Pinpoint the cell where the given text exists, returning its [x, y] midpoint coordinate. 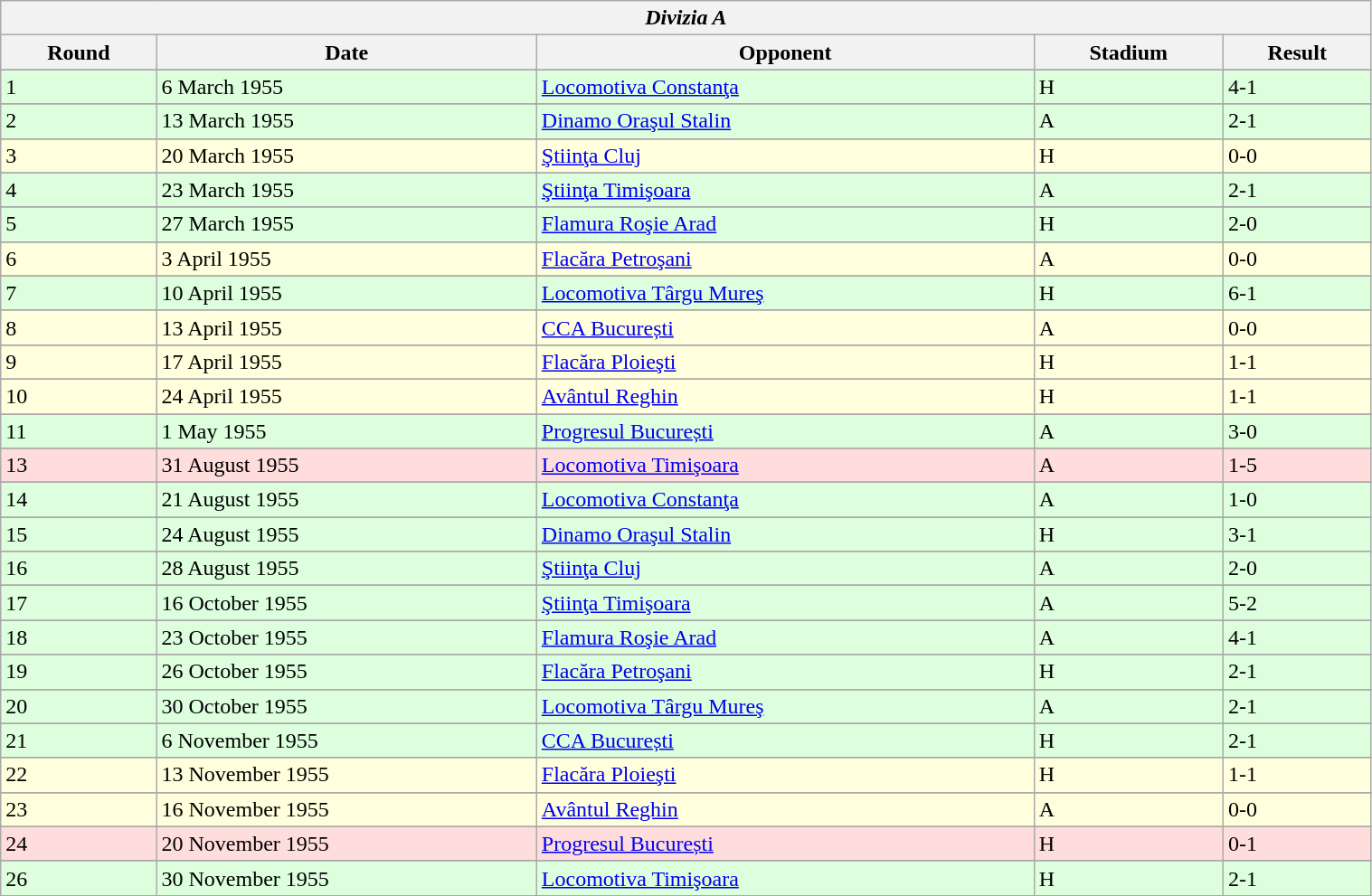
20 [79, 706]
16 October 1955 [346, 603]
21 [79, 740]
17 [79, 603]
Result [1297, 52]
5-2 [1297, 603]
26 October 1955 [346, 672]
23 October 1955 [346, 637]
3 April 1955 [346, 259]
23 [79, 809]
3-0 [1297, 431]
9 [79, 362]
21 August 1955 [346, 500]
6-1 [1297, 293]
4 [79, 190]
1 May 1955 [346, 431]
6 November 1955 [346, 740]
1-5 [1297, 466]
28 August 1955 [346, 569]
5 [79, 224]
0-1 [1297, 844]
6 [79, 259]
30 October 1955 [346, 706]
17 April 1955 [346, 362]
Stadium [1129, 52]
1 [79, 87]
2 [79, 121]
13 March 1955 [346, 121]
27 March 1955 [346, 224]
20 March 1955 [346, 156]
13 [79, 466]
11 [79, 431]
16 [79, 569]
14 [79, 500]
3-1 [1297, 534]
10 [79, 396]
31 August 1955 [346, 466]
19 [79, 672]
Date [346, 52]
13 November 1955 [346, 775]
1-0 [1297, 500]
3 [79, 156]
6 March 1955 [346, 87]
15 [79, 534]
10 April 1955 [346, 293]
13 April 1955 [346, 327]
16 November 1955 [346, 809]
Divizia A [686, 18]
Round [79, 52]
7 [79, 293]
Opponent [785, 52]
30 November 1955 [346, 878]
18 [79, 637]
26 [79, 878]
23 March 1955 [346, 190]
8 [79, 327]
24 August 1955 [346, 534]
24 April 1955 [346, 396]
22 [79, 775]
20 November 1955 [346, 844]
24 [79, 844]
